Determine the (x, y) coordinate at the center of the cell enclosing the given text.  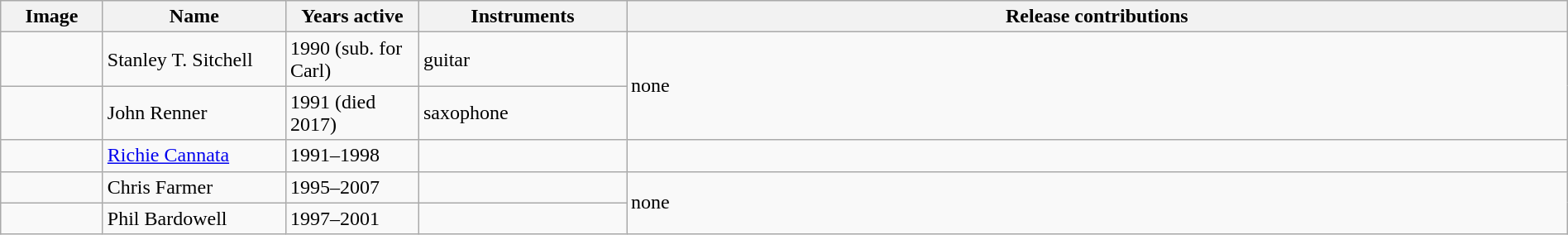
Years active (352, 17)
1997–2001 (352, 218)
Release contributions (1097, 17)
John Renner (194, 113)
1995–2007 (352, 187)
saxophone (523, 113)
Phil Bardowell (194, 218)
1991 (died 2017) (352, 113)
Chris Farmer (194, 187)
Name (194, 17)
Instruments (523, 17)
Stanley T. Sitchell (194, 60)
1990 (sub. for Carl) (352, 60)
Image (52, 17)
guitar (523, 60)
Richie Cannata (194, 156)
1991–1998 (352, 156)
